Provide the [x, y] coordinate of the cell's center where the given text is located.  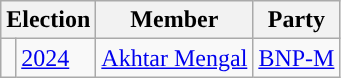
Member [174, 20]
Akhtar Mengal [174, 58]
Election [48, 20]
2024 [56, 58]
BNP-M [296, 58]
Party [296, 20]
